Return (X, Y) of the center of cell containing provided text 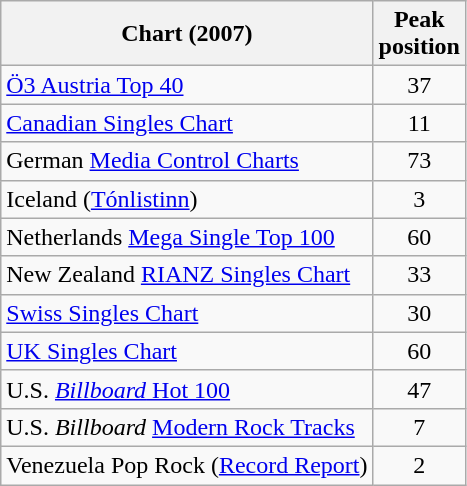
11 (419, 123)
New Zealand RIANZ Singles Chart (187, 275)
7 (419, 427)
37 (419, 85)
Ö3 Austria Top 40 (187, 85)
U.S. Billboard Modern Rock Tracks (187, 427)
33 (419, 275)
30 (419, 313)
Iceland (Tónlistinn) (187, 199)
73 (419, 161)
U.S. Billboard Hot 100 (187, 389)
Venezuela Pop Rock (Record Report) (187, 465)
47 (419, 389)
Chart (2007) (187, 34)
German Media Control Charts (187, 161)
Swiss Singles Chart (187, 313)
Peakposition (419, 34)
UK Singles Chart (187, 351)
2 (419, 465)
Canadian Singles Chart (187, 123)
Netherlands Mega Single Top 100 (187, 237)
3 (419, 199)
